From the cell containing the given text, extract its center point as [X, Y] coordinate. 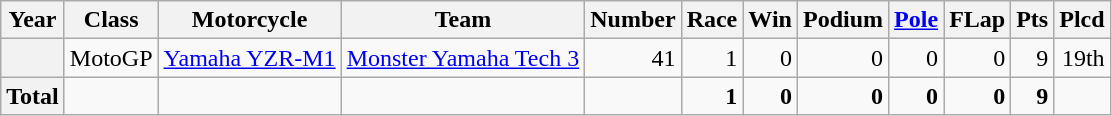
Plcd [1082, 20]
Podium [842, 20]
Year [33, 20]
Yamaha YZR-M1 [250, 58]
Number [633, 20]
Class [111, 20]
Motorcycle [250, 20]
Team [463, 20]
Pts [1032, 20]
41 [633, 58]
19th [1082, 58]
MotoGP [111, 58]
Pole [916, 20]
Total [33, 96]
Win [770, 20]
Monster Yamaha Tech 3 [463, 58]
Race [712, 20]
FLap [978, 20]
